Find where the given text appears and provide that cell's center as (X, Y) coordinate. 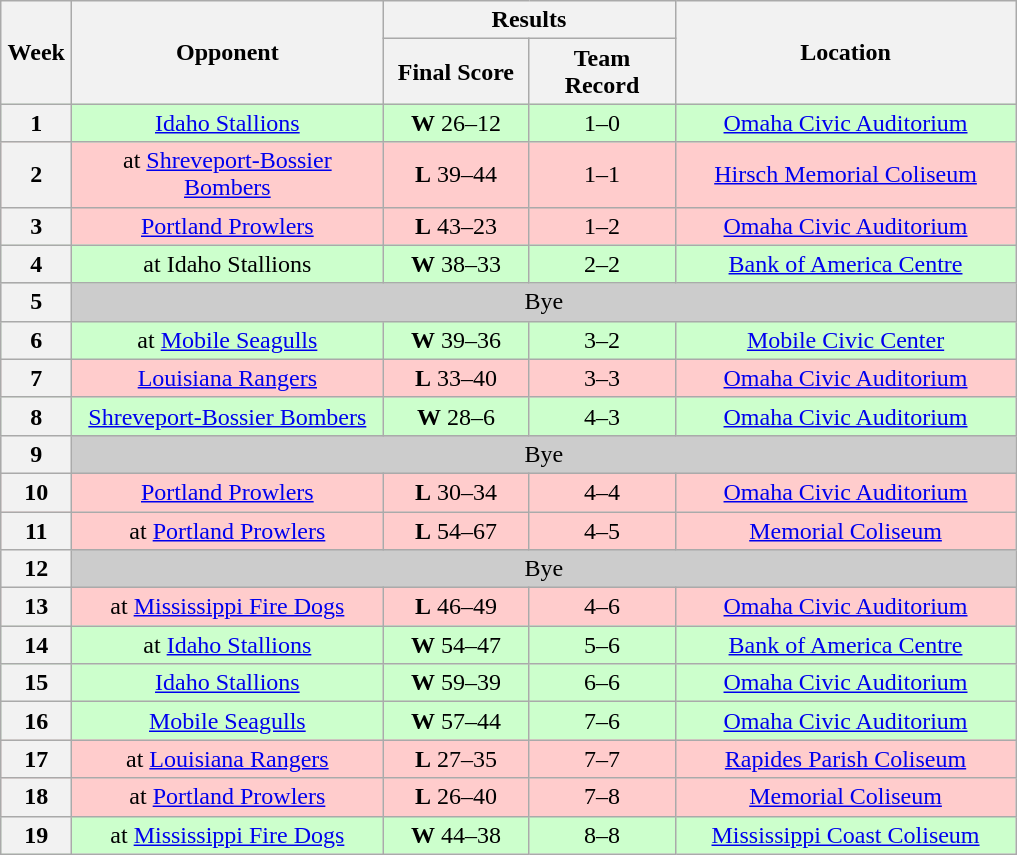
Mobile Civic Center (846, 340)
W 39–36 (456, 340)
Rapides Parish Coliseum (846, 759)
W 57–44 (456, 721)
4–3 (602, 416)
Team Record (602, 72)
15 (36, 683)
L 33–40 (456, 378)
13 (36, 607)
8–8 (602, 835)
7–7 (602, 759)
2 (36, 174)
11 (36, 531)
1–1 (602, 174)
Results (529, 20)
W 54–47 (456, 645)
7–8 (602, 797)
9 (36, 454)
8 (36, 416)
1–2 (602, 226)
Week (36, 52)
1 (36, 123)
L 39–44 (456, 174)
3–2 (602, 340)
Opponent (228, 52)
L 27–35 (456, 759)
1–0 (602, 123)
Mississippi Coast Coliseum (846, 835)
14 (36, 645)
L 54–67 (456, 531)
L 46–49 (456, 607)
W 26–12 (456, 123)
L 26–40 (456, 797)
6 (36, 340)
19 (36, 835)
5–6 (602, 645)
Final Score (456, 72)
2–2 (602, 264)
at Louisiana Rangers (228, 759)
at Shreveport-Bossier Bombers (228, 174)
12 (36, 569)
5 (36, 302)
Location (846, 52)
L 30–34 (456, 492)
10 (36, 492)
4–6 (602, 607)
16 (36, 721)
Shreveport-Bossier Bombers (228, 416)
3–3 (602, 378)
Louisiana Rangers (228, 378)
17 (36, 759)
4 (36, 264)
W 44–38 (456, 835)
4–5 (602, 531)
L 43–23 (456, 226)
4–4 (602, 492)
W 38–33 (456, 264)
Hirsch Memorial Coliseum (846, 174)
W 28–6 (456, 416)
at Mobile Seagulls (228, 340)
6–6 (602, 683)
W 59–39 (456, 683)
Mobile Seagulls (228, 721)
7–6 (602, 721)
7 (36, 378)
18 (36, 797)
3 (36, 226)
